Find where the given text appears and provide that cell's center as (x, y) coordinate. 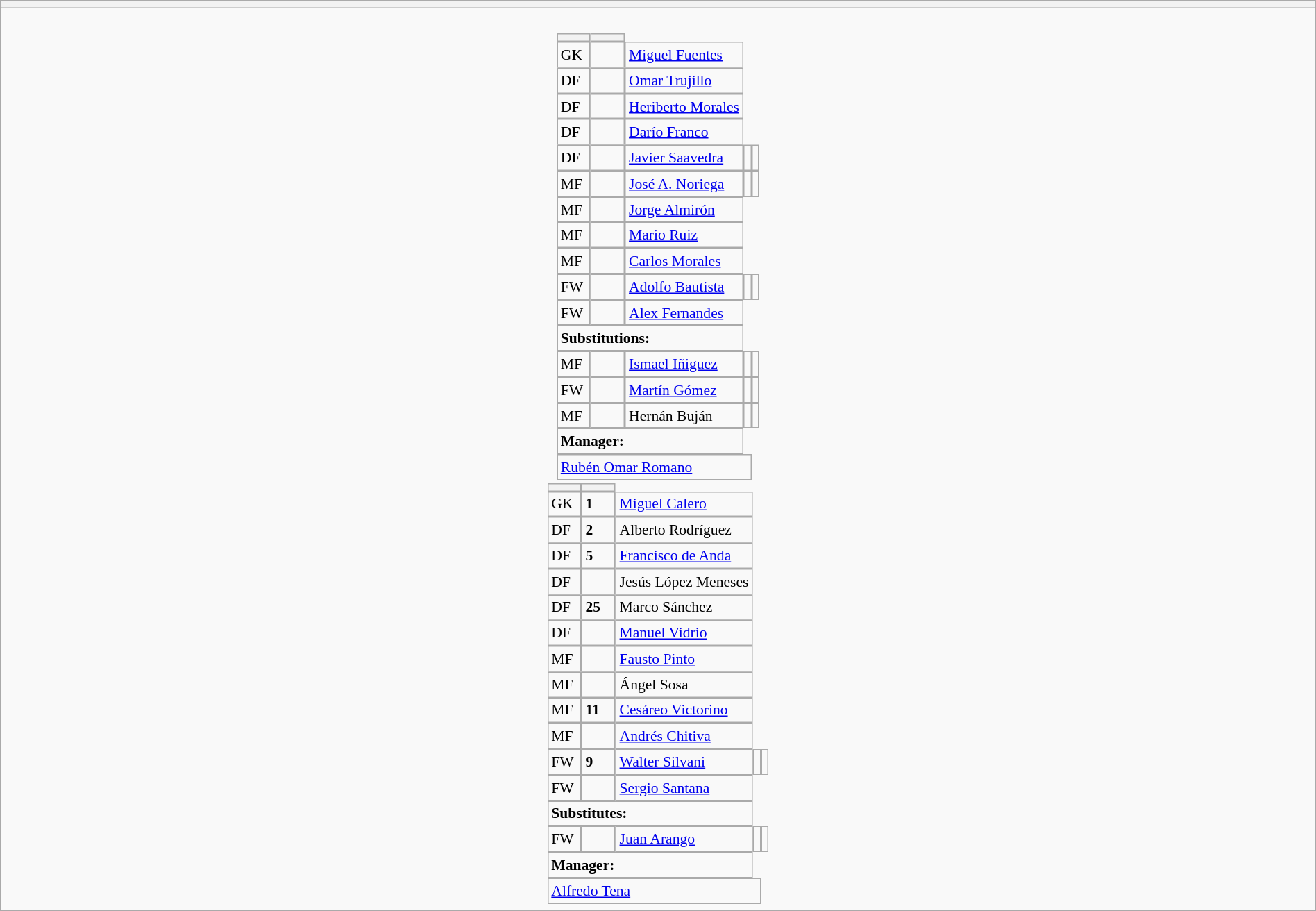
2 (598, 529)
Alfredo Tena (654, 890)
Fausto Pinto (684, 658)
Ismael Iñiguez (684, 364)
Adolfo Bautista (684, 286)
Alberto Rodríguez (684, 529)
Miguel Fuentes (684, 54)
5 (598, 555)
Substitutions: (650, 339)
Cesáreo Victorino (684, 710)
9 (598, 762)
Hernán Buján (684, 415)
1 (598, 504)
Sergio Santana (684, 787)
Manuel Vidrio (684, 633)
Martín Gómez (684, 390)
Heriberto Morales (684, 107)
Walter Silvani (684, 762)
Substitutes: (650, 814)
Rubén Omar Romano (654, 467)
Carlos Morales (684, 261)
Andrés Chitiva (684, 736)
11 (598, 710)
Javier Saavedra (684, 158)
Mario Ruiz (684, 235)
Jesús López Meneses (684, 582)
Ángel Sosa (684, 685)
José A. Noriega (684, 183)
Alex Fernandes (684, 312)
Miguel Calero (684, 504)
Jorge Almirón (684, 210)
Darío Franco (684, 132)
25 (598, 607)
Omar Trujillo (684, 81)
Francisco de Anda (684, 555)
Marco Sánchez (684, 607)
Juan Arango (684, 839)
